Output the (X, Y) coordinate of the center of the cell containing the given text.  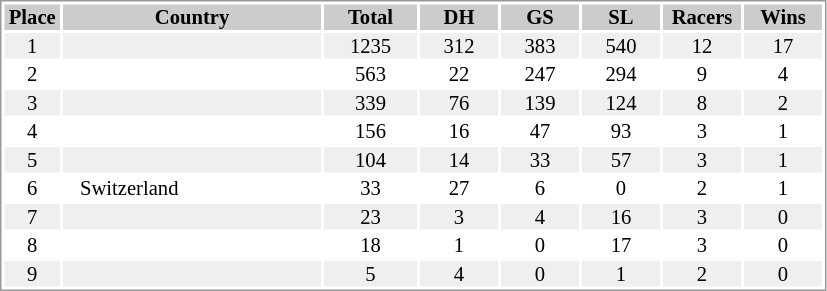
124 (621, 103)
247 (540, 75)
139 (540, 103)
57 (621, 160)
312 (459, 46)
383 (540, 46)
104 (370, 160)
563 (370, 75)
SL (621, 17)
156 (370, 131)
GS (540, 17)
23 (370, 217)
18 (370, 245)
1235 (370, 46)
339 (370, 103)
76 (459, 103)
540 (621, 46)
14 (459, 160)
27 (459, 189)
DH (459, 17)
Place (32, 17)
12 (702, 46)
Total (370, 17)
294 (621, 75)
Wins (783, 17)
22 (459, 75)
Switzerland (192, 189)
47 (540, 131)
93 (621, 131)
7 (32, 217)
Racers (702, 17)
Country (192, 17)
